Return the [x, y] coordinate for the center point of the cell that contains the specified text.  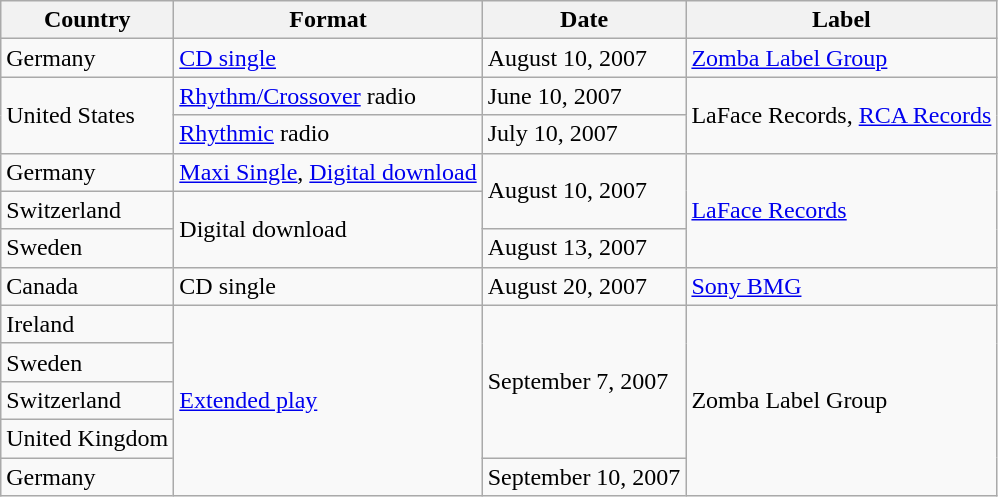
Rhythmic radio [328, 134]
Date [584, 20]
Extended play [328, 400]
August 20, 2007 [584, 286]
United States [88, 115]
September 7, 2007 [584, 381]
United Kingdom [88, 438]
LaFace Records [842, 210]
August 13, 2007 [584, 248]
Ireland [88, 324]
Digital download [328, 229]
Label [842, 20]
Format [328, 20]
September 10, 2007 [584, 477]
Rhythm/Crossover radio [328, 96]
Maxi Single, Digital download [328, 172]
LaFace Records, RCA Records [842, 115]
June 10, 2007 [584, 96]
Sony BMG [842, 286]
Country [88, 20]
July 10, 2007 [584, 134]
Canada [88, 286]
